From the cell containing the given text, extract its center point as [X, Y] coordinate. 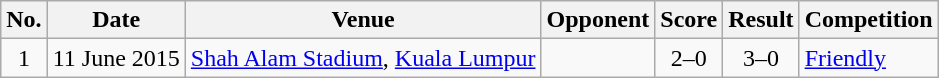
Friendly [868, 58]
Date [116, 20]
Venue [363, 20]
Result [761, 20]
11 June 2015 [116, 58]
Opponent [598, 20]
3–0 [761, 58]
No. [24, 20]
Competition [868, 20]
Score [689, 20]
1 [24, 58]
2–0 [689, 58]
Shah Alam Stadium, Kuala Lumpur [363, 58]
